Extract the [X, Y] coordinate from the center of the cell holding the provided text.  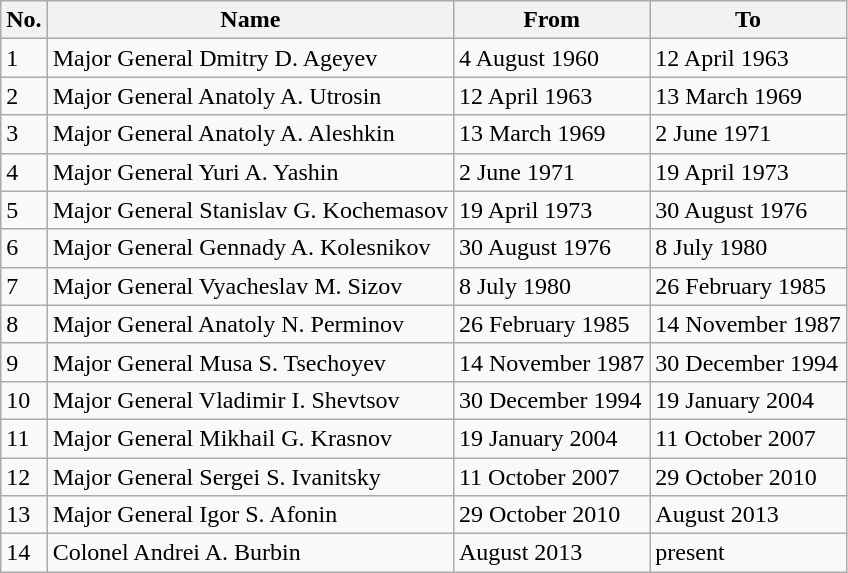
3 [24, 134]
7 [24, 286]
To [748, 20]
Major General Anatoly A. Aleshkin [250, 134]
No. [24, 20]
Major General Dmitry D. Ageyev [250, 58]
Major General Yuri A. Yashin [250, 172]
4 August 1960 [551, 58]
9 [24, 362]
12 [24, 477]
6 [24, 248]
Major General Mikhail G. Krasnov [250, 438]
Colonel Andrei A. Burbin [250, 553]
11 [24, 438]
From [551, 20]
Major General Anatoly A. Utrosin [250, 96]
Major General Sergei S. Ivanitsky [250, 477]
10 [24, 400]
4 [24, 172]
present [748, 553]
1 [24, 58]
Major General Anatoly N. Perminov [250, 324]
Major General Vladimir I. Shevtsov [250, 400]
Name [250, 20]
5 [24, 210]
Major General Vyacheslav M. Sizov [250, 286]
Major General Musa S. Tsechoyev [250, 362]
2 [24, 96]
14 [24, 553]
13 [24, 515]
Major General Igor S. Afonin [250, 515]
8 [24, 324]
Major General Stanislav G. Kochemasov [250, 210]
Major General Gennady A. Kolesnikov [250, 248]
